Return (x, y) of the center of cell containing provided text 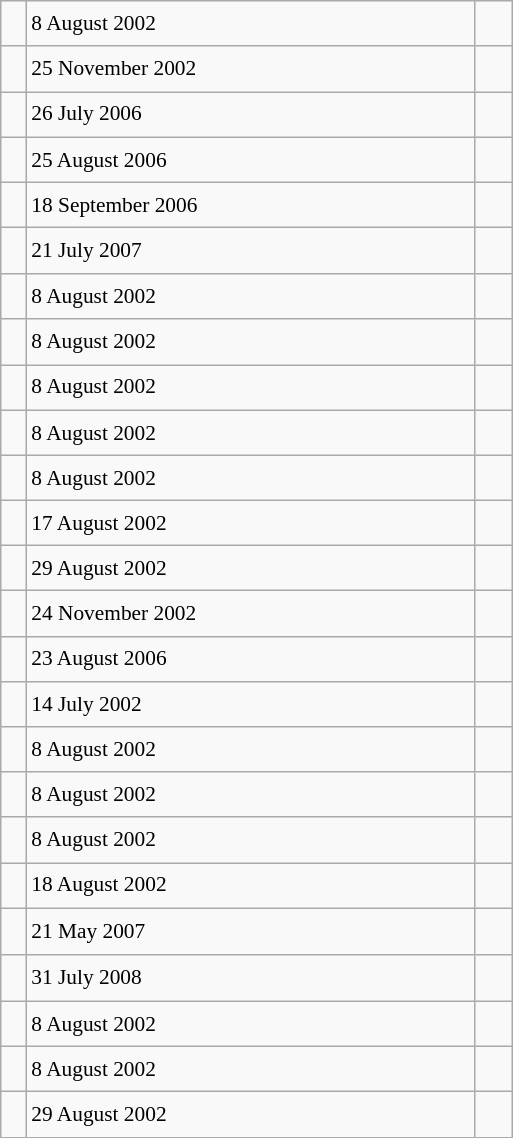
17 August 2002 (250, 522)
26 July 2006 (250, 114)
14 July 2002 (250, 704)
24 November 2002 (250, 614)
21 May 2007 (250, 932)
31 July 2008 (250, 978)
25 November 2002 (250, 68)
23 August 2006 (250, 658)
18 August 2002 (250, 884)
25 August 2006 (250, 160)
18 September 2006 (250, 204)
21 July 2007 (250, 250)
